For the text-containing cell, return its midpoint in (X, Y) coordinate format. 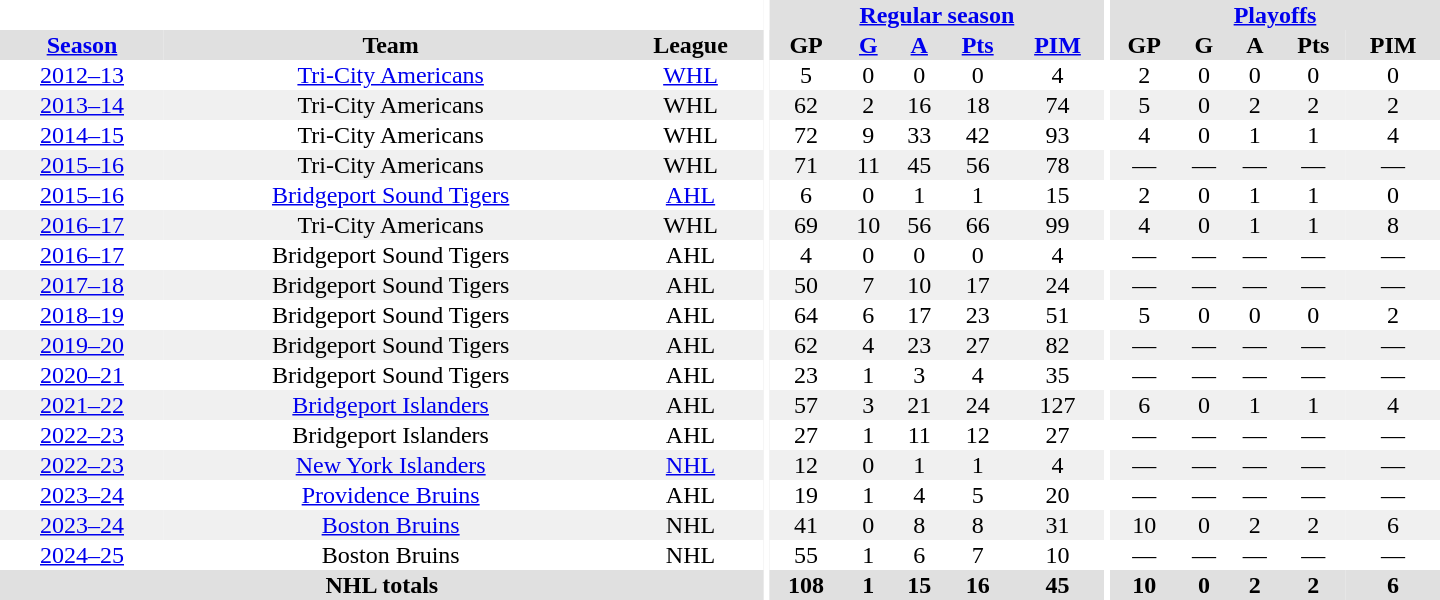
2013–14 (82, 105)
20 (1058, 495)
2020–21 (82, 375)
Season (82, 45)
50 (806, 285)
2021–22 (82, 405)
64 (806, 315)
2018–19 (82, 315)
51 (1058, 315)
31 (1058, 525)
42 (978, 135)
League (690, 45)
2017–18 (82, 285)
108 (806, 585)
Team (390, 45)
72 (806, 135)
82 (1058, 345)
66 (978, 225)
Playoffs (1275, 15)
78 (1058, 165)
9 (868, 135)
33 (920, 135)
2012–13 (82, 75)
New York Islanders (390, 465)
74 (1058, 105)
18 (978, 105)
127 (1058, 405)
2019–20 (82, 345)
Regular season (936, 15)
55 (806, 555)
57 (806, 405)
19 (806, 495)
99 (1058, 225)
69 (806, 225)
21 (920, 405)
Providence Bruins (390, 495)
35 (1058, 375)
93 (1058, 135)
2014–15 (82, 135)
2024–25 (82, 555)
71 (806, 165)
NHL totals (382, 585)
41 (806, 525)
